Output the [x, y] coordinate of the center of the cell containing the given text.  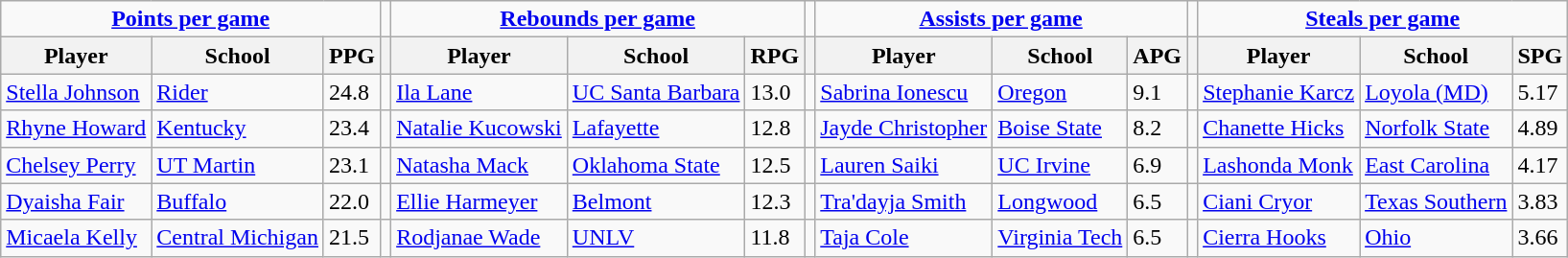
SPG [1540, 56]
12.3 [775, 201]
Rider [238, 92]
RPG [775, 56]
Sabrina Ionescu [903, 92]
Stella Johnson [77, 92]
Chelsey Perry [77, 165]
APG [1158, 56]
Norfolk State [1437, 129]
Lashonda Monk [1279, 165]
Steals per game [1383, 19]
PPG [351, 56]
Chanette Hicks [1279, 129]
Taja Cole [903, 238]
23.4 [351, 129]
8.2 [1158, 129]
Dyaisha Fair [77, 201]
24.8 [351, 92]
Longwood [1061, 201]
Rodjanae Wade [480, 238]
11.8 [775, 238]
Points per game [191, 19]
Buffalo [238, 201]
6.9 [1158, 165]
23.1 [351, 165]
UC Santa Barbara [656, 92]
Tra'dayja Smith [903, 201]
Lafayette [656, 129]
Oregon [1061, 92]
5.17 [1540, 92]
Ohio [1437, 238]
4.89 [1540, 129]
22.0 [351, 201]
21.5 [351, 238]
UT Martin [238, 165]
13.0 [775, 92]
Ciani Cryor [1279, 201]
Texas Southern [1437, 201]
12.8 [775, 129]
Boise State [1061, 129]
Micaela Kelly [77, 238]
Virginia Tech [1061, 238]
Cierra Hooks [1279, 238]
Central Michigan [238, 238]
Natasha Mack [480, 165]
Oklahoma State [656, 165]
3.66 [1540, 238]
4.17 [1540, 165]
UC Irvine [1061, 165]
East Carolina [1437, 165]
Assists per game [1001, 19]
Ellie Harmeyer [480, 201]
Kentucky [238, 129]
Lauren Saiki [903, 165]
12.5 [775, 165]
9.1 [1158, 92]
Stephanie Karcz [1279, 92]
Rhyne Howard [77, 129]
Natalie Kucowski [480, 129]
Belmont [656, 201]
UNLV [656, 238]
3.83 [1540, 201]
Loyola (MD) [1437, 92]
Rebounds per game [598, 19]
Jayde Christopher [903, 129]
Ila Lane [480, 92]
